Locate the cell with the specified text and output its [x, y] center coordinate. 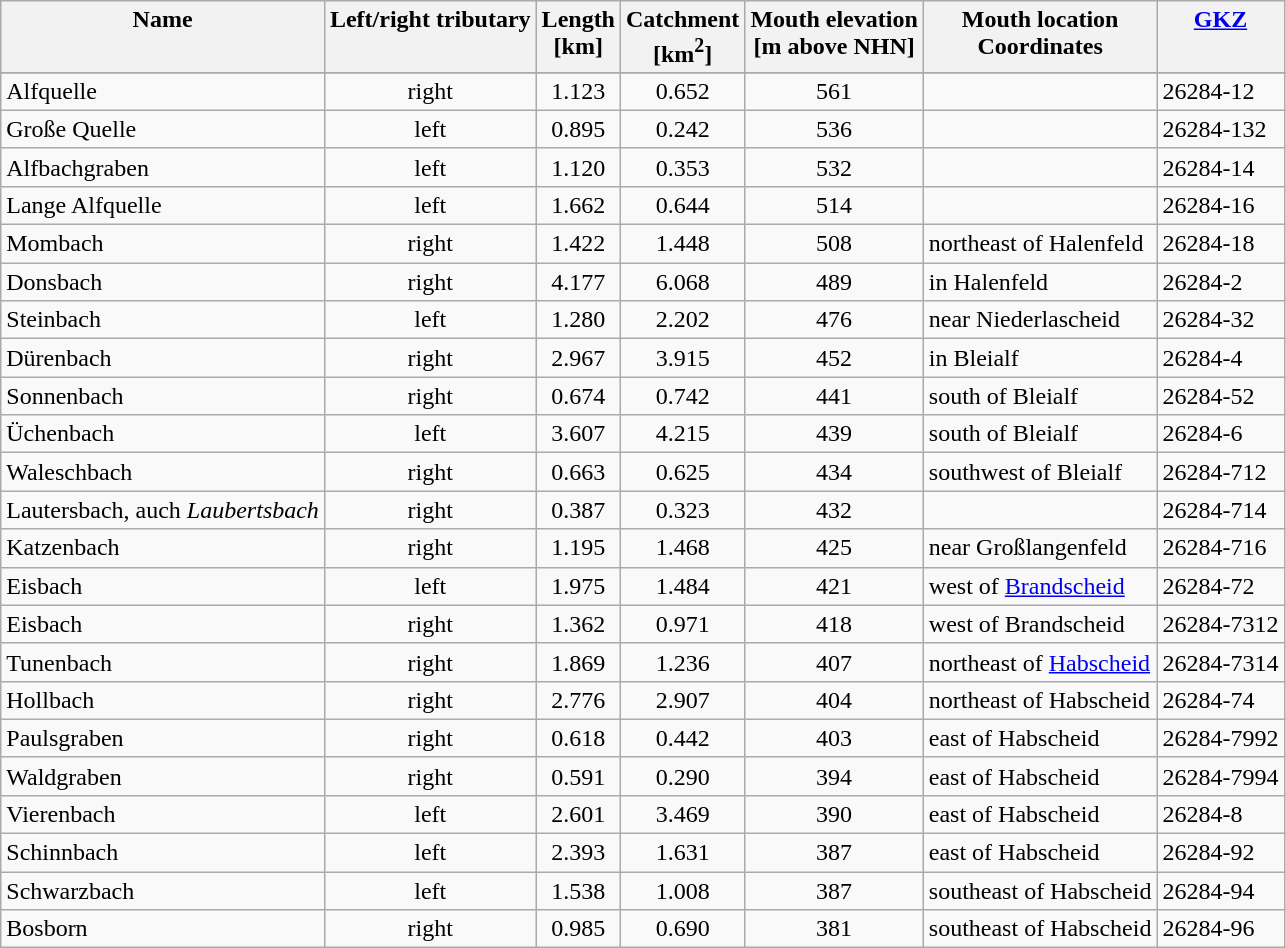
1.538 [578, 891]
near Großlangenfeld [1040, 548]
26284-14 [1220, 167]
Waldgraben [163, 776]
561 [834, 91]
508 [834, 244]
26284-2 [1220, 282]
Waleschbach [163, 472]
476 [834, 320]
1.422 [578, 244]
Lange Alfquelle [163, 205]
26284-52 [1220, 396]
0.323 [683, 510]
452 [834, 358]
0.387 [578, 510]
GKZ [1220, 37]
381 [834, 929]
1.631 [683, 853]
0.625 [683, 472]
26284-7994 [1220, 776]
in Bleialf [1040, 358]
near Niederlascheid [1040, 320]
Mouth locationCoordinates [1040, 37]
0.895 [578, 129]
26284-92 [1220, 853]
Große Quelle [163, 129]
394 [834, 776]
1.468 [683, 548]
441 [834, 396]
0.242 [683, 129]
Length[km] [578, 37]
434 [834, 472]
6.068 [683, 282]
425 [834, 548]
in Halenfeld [1040, 282]
1.280 [578, 320]
26284-74 [1220, 700]
1.975 [578, 586]
26284-712 [1220, 472]
26284-716 [1220, 548]
536 [834, 129]
26284-96 [1220, 929]
26284-8 [1220, 814]
0.985 [578, 929]
439 [834, 434]
0.742 [683, 396]
2.967 [578, 358]
0.290 [683, 776]
southwest of Bleialf [1040, 472]
0.674 [578, 396]
0.663 [578, 472]
Üchenbach [163, 434]
3.915 [683, 358]
421 [834, 586]
390 [834, 814]
Dürenbach [163, 358]
26284-7992 [1220, 738]
Left/right tributary [430, 37]
Alfbachgraben [163, 167]
0.442 [683, 738]
26284-4 [1220, 358]
2.776 [578, 700]
26284-18 [1220, 244]
4.177 [578, 282]
407 [834, 662]
1.123 [578, 91]
489 [834, 282]
1.662 [578, 205]
Steinbach [163, 320]
Name [163, 37]
26284-6 [1220, 434]
Paulsgraben [163, 738]
26284-714 [1220, 510]
0.652 [683, 91]
1.236 [683, 662]
0.591 [578, 776]
3.607 [578, 434]
1.195 [578, 548]
26284-32 [1220, 320]
1.484 [683, 586]
1.008 [683, 891]
Tunenbach [163, 662]
Lautersbach, auch Laubertsbach [163, 510]
Catchment[km2] [683, 37]
2.202 [683, 320]
0.618 [578, 738]
Hollbach [163, 700]
1.362 [578, 624]
1.448 [683, 244]
Mouth elevation[m above NHN] [834, 37]
26284-16 [1220, 205]
Schwarzbach [163, 891]
Schinnbach [163, 853]
Katzenbach [163, 548]
26284-7314 [1220, 662]
4.215 [683, 434]
0.644 [683, 205]
26284-94 [1220, 891]
432 [834, 510]
3.469 [683, 814]
2.393 [578, 853]
26284-12 [1220, 91]
2.601 [578, 814]
404 [834, 700]
1.869 [578, 662]
26284-7312 [1220, 624]
418 [834, 624]
532 [834, 167]
0.353 [683, 167]
Donsbach [163, 282]
26284-132 [1220, 129]
26284-72 [1220, 586]
Sonnenbach [163, 396]
Vierenbach [163, 814]
Alfquelle [163, 91]
514 [834, 205]
Bosborn [163, 929]
1.120 [578, 167]
Mombach [163, 244]
0.971 [683, 624]
0.690 [683, 929]
northeast of Halenfeld [1040, 244]
403 [834, 738]
2.907 [683, 700]
